Determine the (X, Y) coordinate at the center of the cell enclosing the given text.  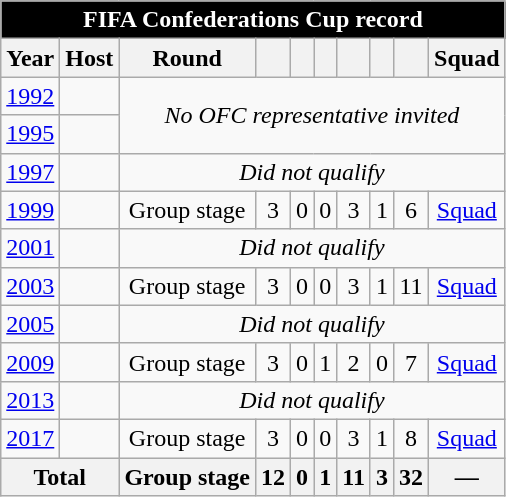
8 (412, 438)
6 (412, 210)
1999 (30, 210)
2005 (30, 324)
— (467, 477)
1997 (30, 172)
2 (354, 362)
7 (412, 362)
1992 (30, 96)
Total (60, 477)
No OFC representative invited (312, 115)
32 (412, 477)
2003 (30, 286)
2017 (30, 438)
Round (188, 58)
Year (30, 58)
2013 (30, 400)
Host (90, 58)
1995 (30, 134)
FIFA Confederations Cup record (253, 20)
2009 (30, 362)
2001 (30, 248)
12 (274, 477)
